Search for the cell housing the specified text and yield its [x, y] center coordinate. 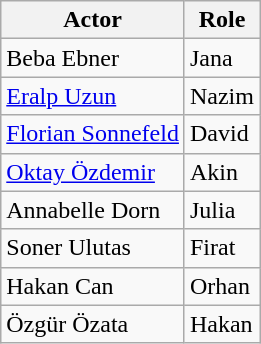
Eralp Uzun [93, 96]
David [222, 134]
Nazim [222, 96]
Hakan [222, 324]
Actor [93, 20]
Oktay Özdemir [93, 172]
Firat [222, 248]
Jana [222, 58]
Florian Sonnefeld [93, 134]
Annabelle Dorn [93, 210]
Orhan [222, 286]
Role [222, 20]
Julia [222, 210]
Özgür Özata [93, 324]
Beba Ebner [93, 58]
Hakan Can [93, 286]
Akin [222, 172]
Soner Ulutas [93, 248]
